Extract the (x, y) coordinate from the center of the cell holding the provided text.  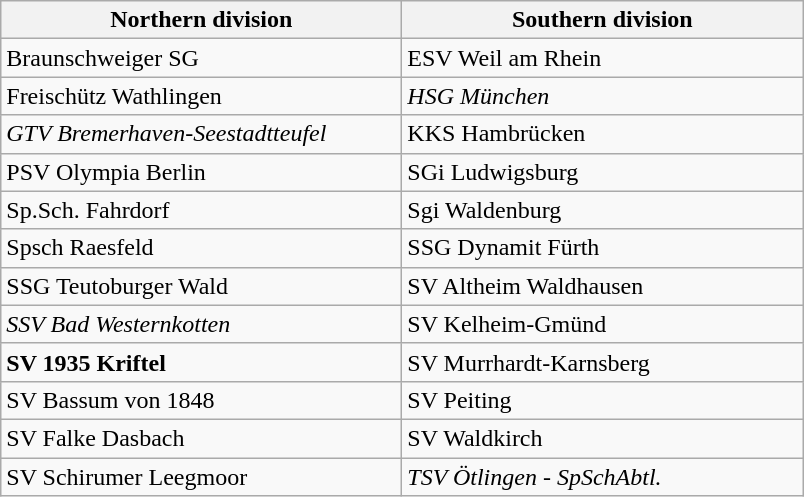
SV 1935 Kriftel (202, 362)
SV Altheim Waldhausen (602, 286)
SV Schirumer Leegmoor (202, 477)
SV Falke Dasbach (202, 438)
SV Peiting (602, 400)
Freischütz Wathlingen (202, 96)
SSG Teutoburger Wald (202, 286)
GTV Bremerhaven-Seestadtteufel (202, 134)
SGi Ludwigsburg (602, 172)
Sgi Waldenburg (602, 210)
SSG Dynamit Fürth (602, 248)
SV Bassum von 1848 (202, 400)
Sp.Sch. Fahrdorf (202, 210)
PSV Olympia Berlin (202, 172)
Southern division (602, 20)
Braunschweiger SG (202, 58)
SV Kelheim-Gmünd (602, 324)
TSV Ötlingen - SpSchAbtl. (602, 477)
KKS Hambrücken (602, 134)
HSG München (602, 96)
SSV Bad Westernkotten (202, 324)
SV Murrhardt-Karnsberg (602, 362)
SV Waldkirch (602, 438)
Spsch Raesfeld (202, 248)
Northern division (202, 20)
ESV Weil am Rhein (602, 58)
